Pinpoint the cell where the given text exists, returning its [X, Y] midpoint coordinate. 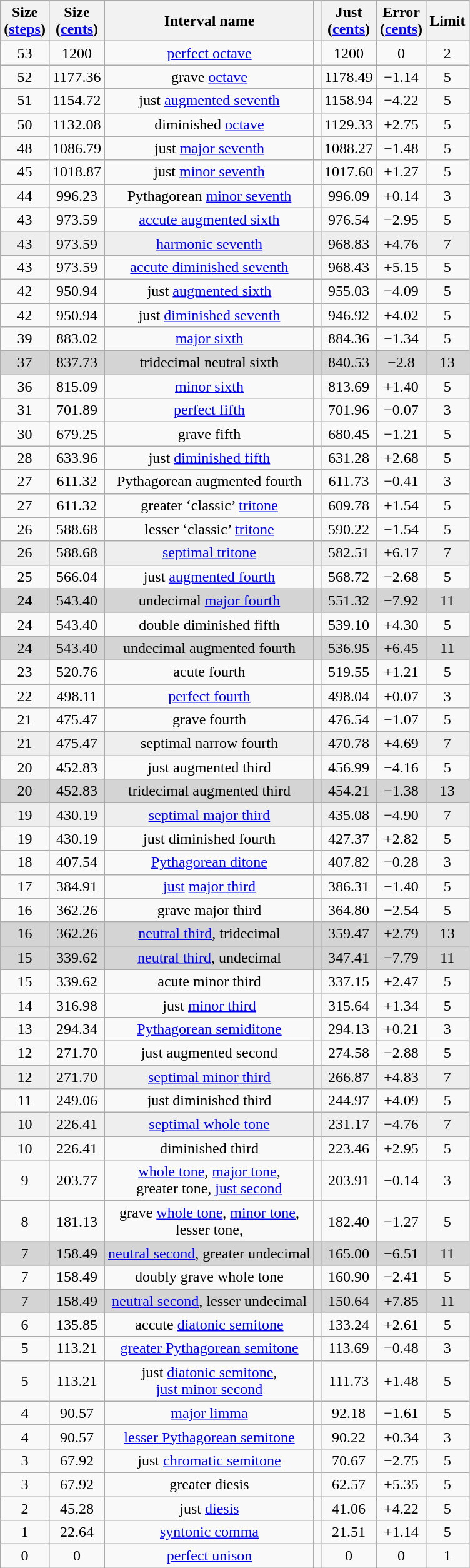
315.64 [349, 1005]
90.22 [349, 1437]
384.91 [76, 886]
566.04 [76, 577]
+2.82 [401, 839]
407.82 [349, 862]
884.36 [349, 339]
244.97 [349, 1101]
−2.54 [401, 910]
Pythagorean augmented fourth [210, 482]
+5.35 [401, 1484]
679.25 [76, 434]
neutral third, tridecimal [210, 934]
+2.79 [401, 934]
520.76 [76, 672]
347.41 [349, 958]
160.90 [349, 1277]
996.09 [349, 196]
just minor seventh [210, 172]
−0.48 [401, 1348]
536.95 [349, 648]
−6.51 [401, 1253]
+4.76 [401, 243]
septimal narrow fourth [210, 744]
22 [25, 696]
582.51 [349, 553]
Pythagorean minor seventh [210, 196]
just major seventh [210, 148]
tridecimal augmented third [210, 791]
568.72 [349, 577]
−0.41 [401, 482]
acute fourth [210, 672]
−1.21 [401, 434]
−4.16 [401, 767]
133.24 [349, 1325]
+4.30 [401, 624]
22.64 [76, 1532]
551.32 [349, 600]
611.73 [349, 482]
perfect octave [210, 53]
337.15 [349, 981]
31 [25, 410]
greater diesis [210, 1484]
grave major third [210, 910]
976.54 [349, 220]
1154.72 [76, 101]
51 [25, 101]
Size(steps) [25, 21]
815.09 [76, 387]
266.87 [349, 1076]
−2.95 [401, 220]
Error(cents) [401, 21]
135.85 [76, 1325]
+4.02 [401, 315]
386.31 [349, 886]
48 [25, 148]
−2.41 [401, 1277]
−1.07 [401, 720]
813.69 [349, 387]
perfect fourth [210, 696]
+4.22 [401, 1508]
−1.61 [401, 1413]
−4.09 [401, 291]
perfect unison [210, 1556]
major limma [210, 1413]
9 [25, 1181]
−4.76 [401, 1125]
37 [25, 363]
+2.75 [401, 124]
52 [25, 77]
−2.88 [401, 1053]
1178.49 [349, 77]
just augmented second [210, 1053]
diminished third [210, 1148]
minor sixth [210, 387]
14 [25, 1005]
1086.79 [76, 148]
435.08 [349, 815]
−4.22 [401, 101]
tridecimal neutral sixth [210, 363]
1088.27 [349, 148]
grave whole tone, minor tone, lesser tone, [210, 1221]
diminished octave [210, 124]
+2.68 [401, 458]
grave octave [210, 77]
−7.79 [401, 958]
+4.69 [401, 744]
+1.48 [401, 1381]
grave fifth [210, 434]
septimal tritone [210, 553]
50 [25, 124]
accute diatonic semitone [210, 1325]
septimal minor third [210, 1076]
456.99 [349, 767]
septimal whole tone [210, 1125]
1018.87 [76, 172]
lesser ‘classic’ tritone [210, 529]
519.55 [349, 672]
17 [25, 886]
−1.48 [401, 148]
major sixth [210, 339]
1017.60 [349, 172]
−1.14 [401, 77]
968.43 [349, 267]
just major third [210, 886]
neutral second, greater undecimal [210, 1253]
+2.95 [401, 1148]
−4.90 [401, 815]
6 [25, 1325]
just diminished fourth [210, 839]
grave fourth [210, 720]
946.92 [349, 315]
294.13 [349, 1029]
neutral second, lesser undecimal [210, 1301]
just augmented fourth [210, 577]
neutral third, undecimal [210, 958]
883.02 [76, 339]
septimal major third [210, 815]
150.64 [349, 1301]
harmonic seventh [210, 243]
45 [25, 172]
−2.8 [401, 363]
greater Pythagorean semitone [210, 1348]
+4.09 [401, 1101]
+0.21 [401, 1029]
+5.15 [401, 267]
just diminished fifth [210, 458]
181.13 [76, 1221]
undecimal major fourth [210, 600]
double diminished fifth [210, 624]
perfect fifth [210, 410]
undecimal augmented fourth [210, 648]
359.47 [349, 934]
21.51 [349, 1532]
470.78 [349, 744]
223.46 [349, 1148]
249.06 [76, 1101]
498.04 [349, 696]
+2.61 [401, 1325]
113.69 [349, 1348]
+0.14 [401, 196]
−1.27 [401, 1221]
274.58 [349, 1053]
590.22 [349, 529]
837.73 [76, 363]
8 [25, 1221]
1129.33 [349, 124]
+0.34 [401, 1437]
just augmented seventh [210, 101]
165.00 [349, 1253]
955.03 [349, 291]
whole tone, major tone, greater tone, just second [210, 1181]
1158.94 [349, 101]
28 [25, 458]
+1.21 [401, 672]
231.17 [349, 1125]
Pythagorean semiditone [210, 1029]
840.53 [349, 363]
+6.45 [401, 648]
1132.08 [76, 124]
609.78 [349, 505]
doubly grave whole tone [210, 1277]
Size(cents) [76, 21]
203.91 [349, 1181]
701.89 [76, 410]
just minor third [210, 1005]
+1.54 [401, 505]
631.28 [349, 458]
greater ‘classic’ tritone [210, 505]
25 [25, 577]
−0.07 [401, 410]
+1.40 [401, 387]
+7.85 [401, 1301]
498.11 [76, 696]
294.34 [76, 1029]
+4.83 [401, 1076]
968.83 [349, 243]
just diminished third [210, 1101]
lesser Pythagorean semitone [210, 1437]
476.54 [349, 720]
45.28 [76, 1508]
−7.92 [401, 600]
427.37 [349, 839]
−1.34 [401, 339]
996.23 [76, 196]
30 [25, 434]
44 [25, 196]
accute diminished seventh [210, 267]
182.40 [349, 1221]
Interval name [210, 21]
+1.34 [401, 1005]
−1.40 [401, 886]
454.21 [349, 791]
62.57 [349, 1484]
36 [25, 387]
−2.75 [401, 1460]
+1.14 [401, 1532]
1177.36 [76, 77]
633.96 [76, 458]
−1.54 [401, 529]
18 [25, 862]
syntonic comma [210, 1532]
701.96 [349, 410]
+0.07 [401, 696]
Limit [447, 21]
70.67 [349, 1460]
just diesis [210, 1508]
+2.47 [401, 981]
−0.28 [401, 862]
53 [25, 53]
just augmented sixth [210, 291]
41.06 [349, 1508]
111.73 [349, 1381]
−1.38 [401, 791]
Just(cents) [349, 21]
just diatonic semitone, just minor second [210, 1381]
203.77 [76, 1181]
−2.68 [401, 577]
acute minor third [210, 981]
680.45 [349, 434]
539.10 [349, 624]
+6.17 [401, 553]
316.98 [76, 1005]
accute augmented sixth [210, 220]
39 [25, 339]
−0.14 [401, 1181]
just augmented third [210, 767]
just diminished seventh [210, 315]
just chromatic semitone [210, 1460]
+1.27 [401, 172]
Pythagorean ditone [210, 862]
407.54 [76, 862]
92.18 [349, 1413]
23 [25, 672]
364.80 [349, 910]
